Return the [X, Y] coordinate for the center point of the cell that contains the specified text.  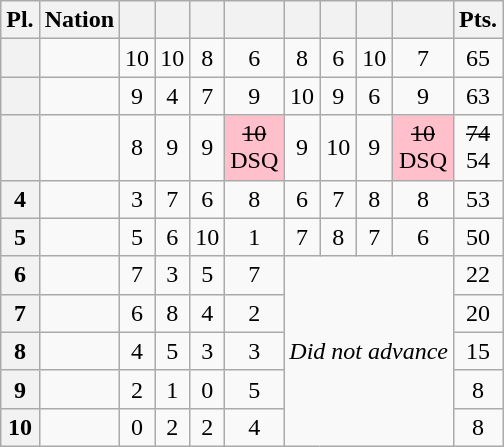
Pl. [20, 20]
65 [478, 58]
20 [478, 313]
Pts. [478, 20]
10 DSQ [254, 148]
15 [478, 351]
50 [478, 237]
7454 [478, 148]
53 [478, 199]
Did not advance [369, 351]
Nation [79, 20]
10DSQ [422, 148]
63 [478, 96]
22 [478, 275]
